Provide the [X, Y] coordinate of the cell's center where the given text is located.  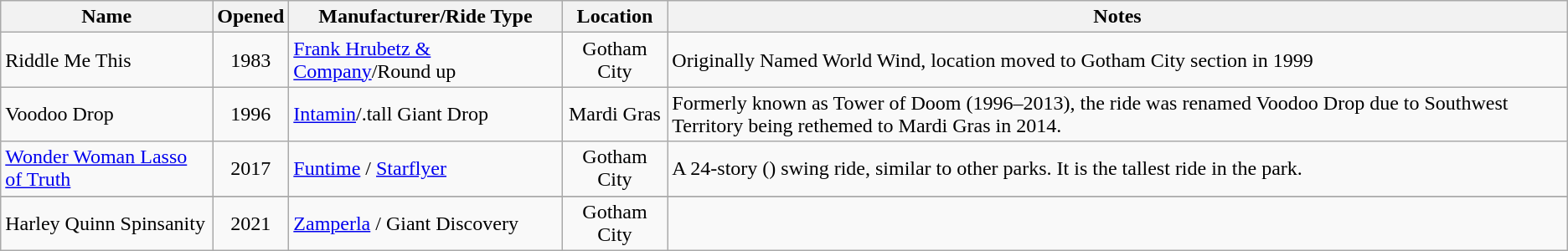
Originally Named World Wind, location moved to Gotham City section in 1999 [1117, 60]
Mardi Gras [615, 114]
Funtime / Starflyer [426, 169]
Opened [251, 17]
Intamin/.tall Giant Drop [426, 114]
Zamperla / Giant Discovery [426, 223]
Harley Quinn Spinsanity [107, 223]
1996 [251, 114]
A 24-story () swing ride, similar to other parks. It is the tallest ride in the park. [1117, 169]
Formerly known as Tower of Doom (1996–2013), the ride was renamed Voodoo Drop due to Southwest Territory being rethemed to Mardi Gras in 2014. [1117, 114]
Wonder Woman Lasso of Truth [107, 169]
Frank Hrubetz & Company/Round up [426, 60]
Voodoo Drop [107, 114]
Location [615, 17]
1983 [251, 60]
Riddle Me This [107, 60]
Notes [1117, 17]
Manufacturer/Ride Type [426, 17]
Name [107, 17]
2017 [251, 169]
2021 [251, 223]
